Output the [X, Y] coordinate of the center of the cell containing the given text.  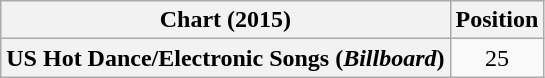
Position [497, 20]
US Hot Dance/Electronic Songs (Billboard) [226, 58]
Chart (2015) [226, 20]
25 [497, 58]
